Extract the (X, Y) coordinate from the center of the cell holding the provided text.  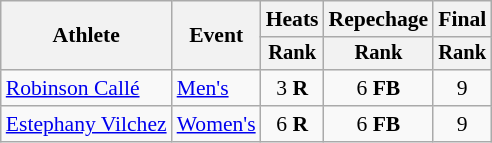
Event (216, 36)
Athlete (86, 36)
Women's (216, 124)
Robinson Callé (86, 88)
Heats (292, 19)
Final (462, 19)
Repechage (379, 19)
Estephany Vilchez (86, 124)
6 R (292, 124)
3 R (292, 88)
Men's (216, 88)
